From the cell containing the given text, extract its center point as (X, Y) coordinate. 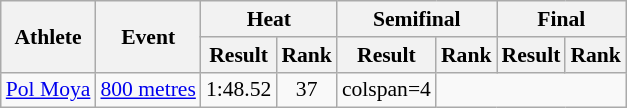
Event (148, 36)
colspan=4 (386, 90)
Semifinal (417, 19)
37 (306, 90)
Pol Moya (48, 90)
800 metres (148, 90)
Heat (269, 19)
1:48.52 (238, 90)
Athlete (48, 36)
Final (560, 19)
